Output the (X, Y) coordinate of the center of the cell containing the given text.  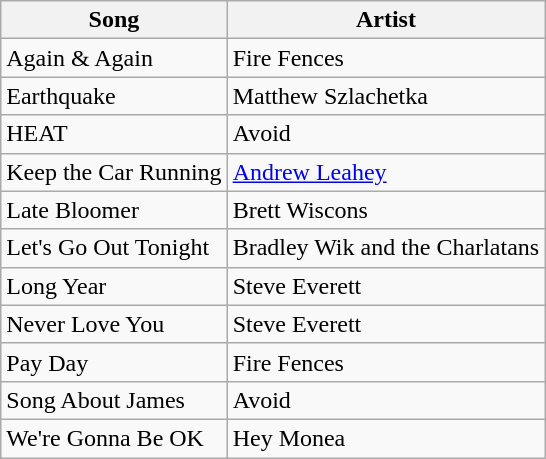
Again & Again (114, 58)
HEAT (114, 134)
Never Love You (114, 324)
Late Bloomer (114, 210)
Long Year (114, 286)
Earthquake (114, 96)
Matthew Szlachetka (386, 96)
Bradley Wik and the Charlatans (386, 248)
We're Gonna Be OK (114, 438)
Song (114, 20)
Hey Monea (386, 438)
Pay Day (114, 362)
Andrew Leahey (386, 172)
Keep the Car Running (114, 172)
Artist (386, 20)
Song About James (114, 400)
Let's Go Out Tonight (114, 248)
Brett Wiscons (386, 210)
